Detect which cell encompasses the target text, then output its [X, Y] center coordinate. 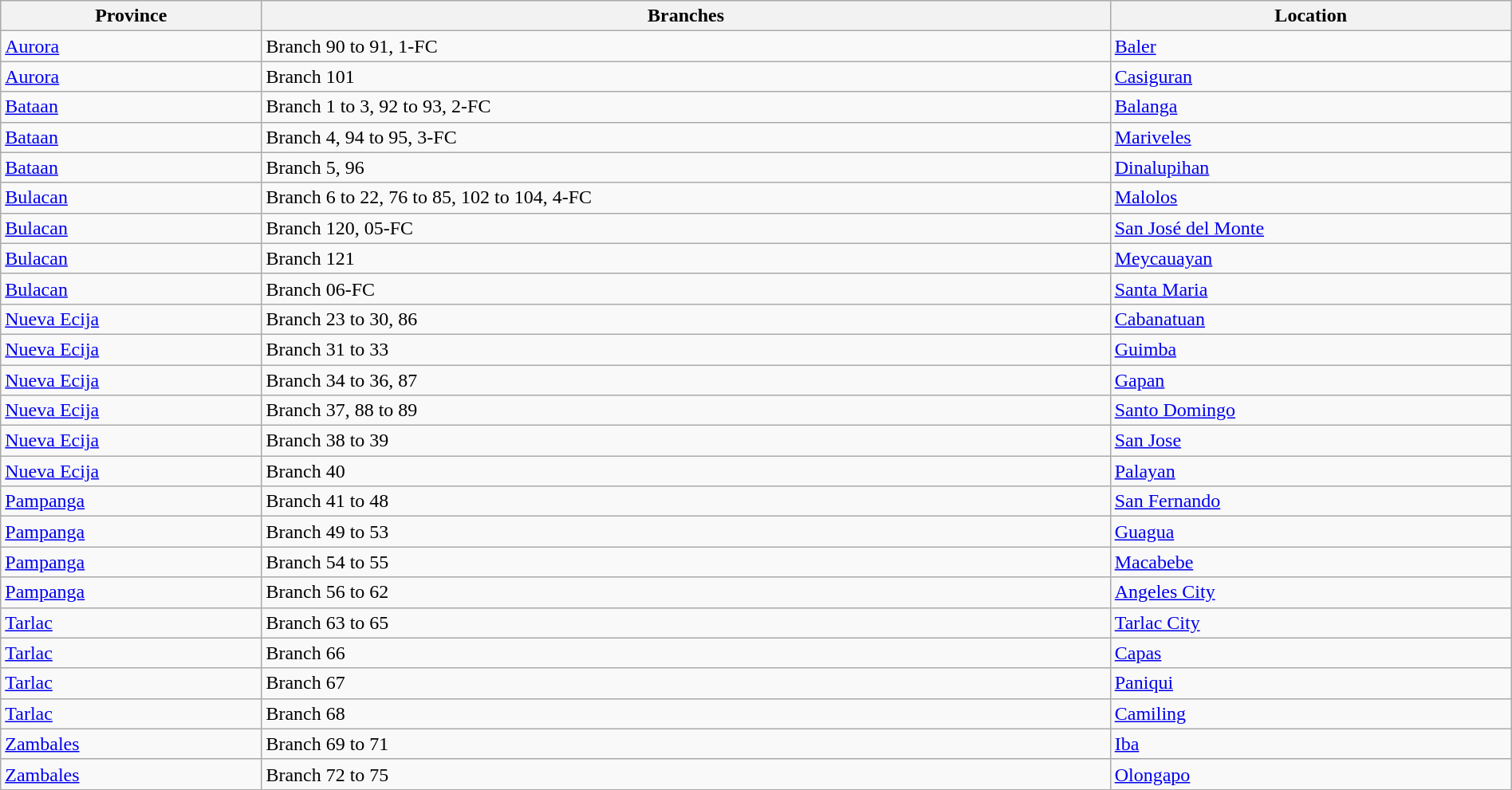
Branch 63 to 65 [686, 623]
Branch 38 to 39 [686, 441]
Santa Maria [1311, 289]
Gapan [1311, 380]
Branches [686, 16]
Santo Domingo [1311, 411]
Branch 6 to 22, 76 to 85, 102 to 104, 4-FC [686, 198]
Branch 31 to 33 [686, 349]
Meycauayan [1311, 258]
Macabebe [1311, 562]
Branch 54 to 55 [686, 562]
Branch 23 to 30, 86 [686, 319]
Branch 06-FC [686, 289]
Iba [1311, 744]
Capas [1311, 653]
Camiling [1311, 713]
Angeles City [1311, 592]
Malolos [1311, 198]
Branch 1 to 3, 92 to 93, 2-FC [686, 107]
Guagua [1311, 532]
Paniqui [1311, 683]
Cabanatuan [1311, 319]
San José del Monte [1311, 228]
Branch 56 to 62 [686, 592]
Branch 49 to 53 [686, 532]
Branch 67 [686, 683]
Branch 41 to 48 [686, 501]
Dinalupihan [1311, 167]
Guimba [1311, 349]
Branch 121 [686, 258]
Branch 5, 96 [686, 167]
Branch 101 [686, 77]
Branch 37, 88 to 89 [686, 411]
Branch 72 to 75 [686, 774]
Branch 69 to 71 [686, 744]
Mariveles [1311, 137]
Olongapo [1311, 774]
Branch 4, 94 to 95, 3-FC [686, 137]
Branch 40 [686, 471]
Tarlac City [1311, 623]
Branch 120, 05-FC [686, 228]
San Jose [1311, 441]
Casiguran [1311, 77]
San Fernando [1311, 501]
Province [131, 16]
Branch 68 [686, 713]
Baler [1311, 46]
Palayan [1311, 471]
Branch 66 [686, 653]
Location [1311, 16]
Balanga [1311, 107]
Branch 90 to 91, 1-FC [686, 46]
Branch 34 to 36, 87 [686, 380]
